Detect which cell encompasses the target text, then output its [x, y] center coordinate. 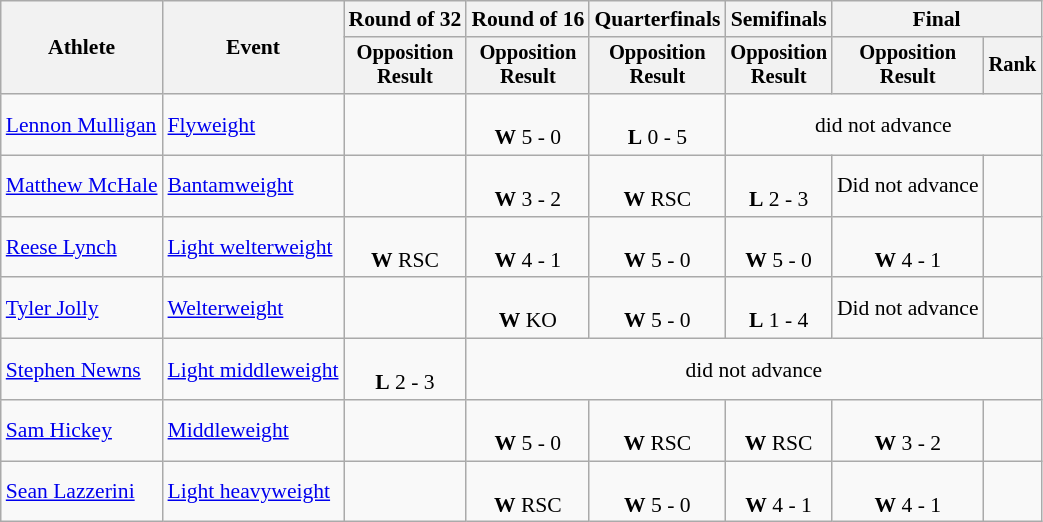
Sean Lazzerini [82, 492]
Bantamweight [254, 186]
Round of 16 [528, 19]
Lennon Mulligan [82, 124]
Welterweight [254, 308]
Light welterweight [254, 248]
Light middleweight [254, 370]
Sam Hickey [82, 430]
W KO [528, 308]
Tyler Jolly [82, 308]
Round of 32 [406, 19]
Final [936, 19]
Matthew McHale [82, 186]
L 1 - 4 [778, 308]
Light heavyweight [254, 492]
Athlete [82, 48]
L 0 - 5 [657, 124]
Rank [1013, 66]
Reese Lynch [82, 248]
Quarterfinals [657, 19]
Middleweight [254, 430]
Semifinals [778, 19]
Flyweight [254, 124]
Event [254, 48]
Stephen Newns [82, 370]
